Scan for the cell matching the given text and deliver its (x, y) coordinate at center. 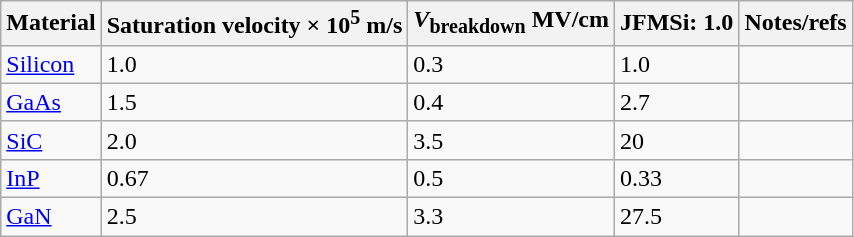
0.3 (512, 64)
3.3 (512, 217)
JFMSi: 1.0 (677, 24)
2.0 (254, 140)
2.7 (677, 102)
Material (51, 24)
27.5 (677, 217)
1.5 (254, 102)
3.5 (512, 140)
GaN (51, 217)
0.67 (254, 178)
0.5 (512, 178)
InP (51, 178)
Silicon (51, 64)
20 (677, 140)
Saturation velocity × 105 m/s (254, 24)
0.33 (677, 178)
SiC (51, 140)
GaAs (51, 102)
Vbreakdown MV/cm (512, 24)
Notes/refs (796, 24)
2.5 (254, 217)
0.4 (512, 102)
